Provide the (X, Y) coordinate of the cell's center where the given text is located.  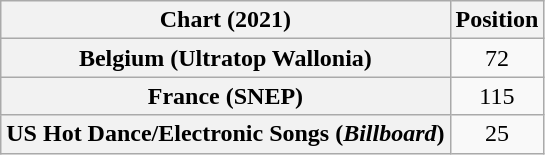
25 (497, 134)
72 (497, 58)
Position (497, 20)
Belgium (Ultratop Wallonia) (226, 58)
US Hot Dance/Electronic Songs (Billboard) (226, 134)
115 (497, 96)
France (SNEP) (226, 96)
Chart (2021) (226, 20)
